Capture the cell that displays the provided text and extract its (x, y) central coordinate. 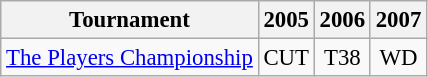
2005 (286, 20)
2006 (342, 20)
Tournament (130, 20)
T38 (342, 58)
The Players Championship (130, 58)
WD (398, 58)
CUT (286, 58)
2007 (398, 20)
